Find where the given text appears and provide that cell's center as (X, Y) coordinate. 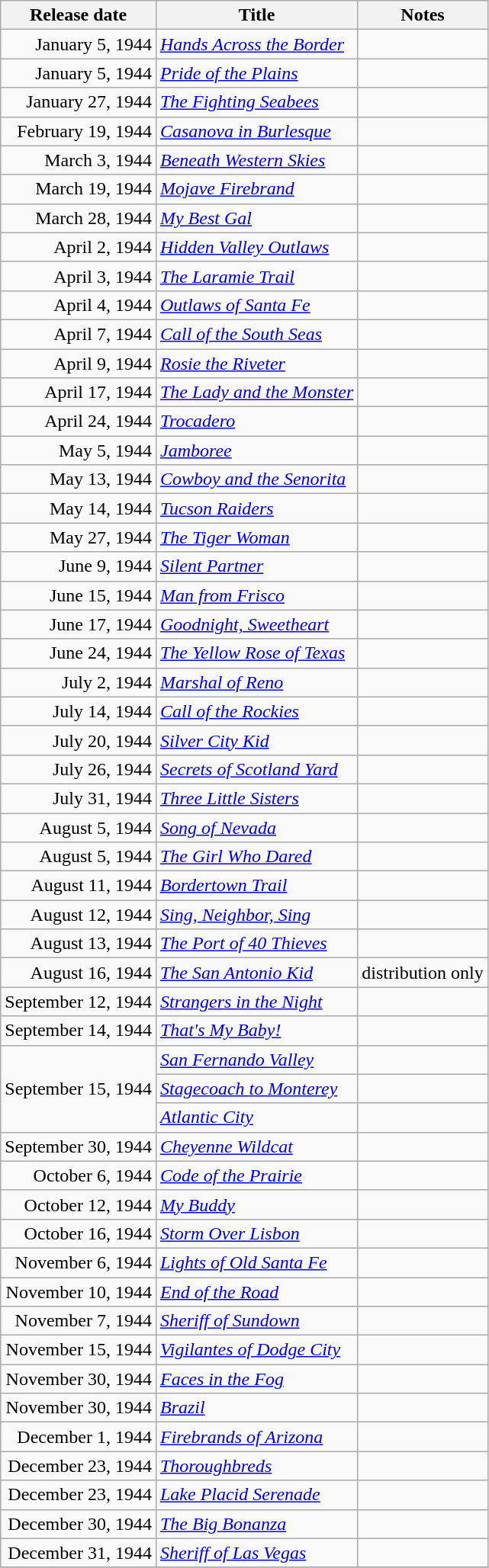
Brazil (256, 1408)
Cowboy and the Senorita (256, 479)
Strangers in the Night (256, 1002)
Faces in the Fog (256, 1379)
Pride of the Plains (256, 73)
Man from Frisco (256, 595)
July 26, 1944 (79, 769)
April 9, 1944 (79, 364)
March 28, 1944 (79, 218)
December 30, 1944 (79, 1524)
Thoroughbreds (256, 1466)
Rosie the Riveter (256, 364)
November 6, 1944 (79, 1262)
Outlaws of Santa Fe (256, 305)
End of the Road (256, 1292)
Bordertown Trail (256, 886)
Silent Partner (256, 566)
The Big Bonanza (256, 1524)
San Fernando Valley (256, 1060)
Storm Over Lisbon (256, 1233)
July 14, 1944 (79, 711)
Atlantic City (256, 1117)
November 15, 1944 (79, 1350)
August 13, 1944 (79, 944)
July 20, 1944 (79, 740)
Release date (79, 15)
October 16, 1944 (79, 1233)
The Fighting Seabees (256, 102)
Lights of Old Santa Fe (256, 1262)
The Tiger Woman (256, 537)
September 30, 1944 (79, 1146)
Cheyenne Wildcat (256, 1146)
Three Little Sisters (256, 798)
October 6, 1944 (79, 1175)
May 13, 1944 (79, 479)
The San Antonio Kid (256, 973)
Hidden Valley Outlaws (256, 247)
My Buddy (256, 1204)
April 3, 1944 (79, 276)
June 24, 1944 (79, 653)
December 1, 1944 (79, 1437)
Code of the Prairie (256, 1175)
June 17, 1944 (79, 624)
My Best Gal (256, 218)
Call of the South Seas (256, 334)
September 14, 1944 (79, 1031)
Trocadero (256, 422)
October 12, 1944 (79, 1204)
September 15, 1944 (79, 1089)
Marshal of Reno (256, 682)
The Yellow Rose of Texas (256, 653)
Tucson Raiders (256, 508)
July 31, 1944 (79, 798)
November 7, 1944 (79, 1321)
December 31, 1944 (79, 1553)
April 4, 1944 (79, 305)
March 19, 1944 (79, 189)
June 9, 1944 (79, 566)
May 5, 1944 (79, 451)
May 14, 1944 (79, 508)
February 19, 1944 (79, 131)
Title (256, 15)
Secrets of Scotland Yard (256, 769)
distribution only (423, 973)
Beneath Western Skies (256, 160)
Sheriff of Las Vegas (256, 1553)
August 16, 1944 (79, 973)
Casanova in Burlesque (256, 131)
Vigilantes of Dodge City (256, 1350)
Notes (423, 15)
January 27, 1944 (79, 102)
August 11, 1944 (79, 886)
April 17, 1944 (79, 393)
The Port of 40 Thieves (256, 944)
The Lady and the Monster (256, 393)
April 7, 1944 (79, 334)
Mojave Firebrand (256, 189)
September 12, 1944 (79, 1002)
Firebrands of Arizona (256, 1437)
Jamboree (256, 451)
The Girl Who Dared (256, 857)
November 10, 1944 (79, 1292)
The Laramie Trail (256, 276)
March 3, 1944 (79, 160)
Sheriff of Sundown (256, 1321)
April 24, 1944 (79, 422)
Call of the Rockies (256, 711)
June 15, 1944 (79, 595)
Song of Nevada (256, 827)
May 27, 1944 (79, 537)
Stagecoach to Monterey (256, 1089)
August 12, 1944 (79, 915)
That's My Baby! (256, 1031)
Lake Placid Serenade (256, 1495)
Silver City Kid (256, 740)
Goodnight, Sweetheart (256, 624)
April 2, 1944 (79, 247)
July 2, 1944 (79, 682)
Sing, Neighbor, Sing (256, 915)
Hands Across the Border (256, 44)
